Scan for the cell matching the given text and deliver its (X, Y) coordinate at center. 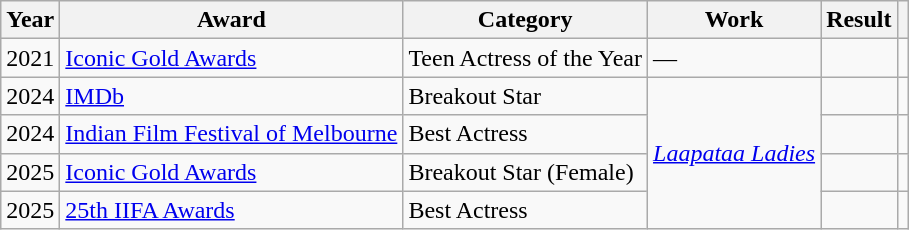
Breakout Star (Female) (526, 172)
Award (232, 20)
Year (30, 20)
2021 (30, 58)
Laapataa Ladies (734, 153)
Category (526, 20)
25th IIFA Awards (232, 210)
Indian Film Festival of Melbourne (232, 134)
Teen Actress of the Year (526, 58)
Result (859, 20)
IMDb (232, 96)
Breakout Star (526, 96)
Work (734, 20)
— (734, 58)
